Return the [x, y] coordinate for the center point of the cell that contains the specified text.  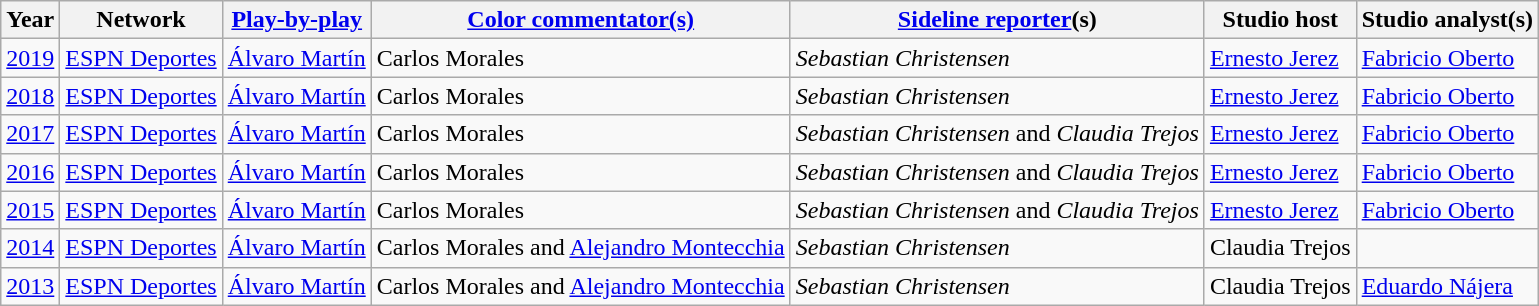
Studio host [1280, 20]
2016 [30, 172]
Eduardo Nájera [1447, 286]
Year [30, 20]
Studio analyst(s) [1447, 20]
2015 [30, 210]
Network [141, 20]
Sideline reporter(s) [997, 20]
2019 [30, 58]
2018 [30, 96]
Color commentator(s) [580, 20]
2014 [30, 248]
Play-by-play [296, 20]
2013 [30, 286]
2017 [30, 134]
